Output the [x, y] coordinate of the center of the cell containing the given text.  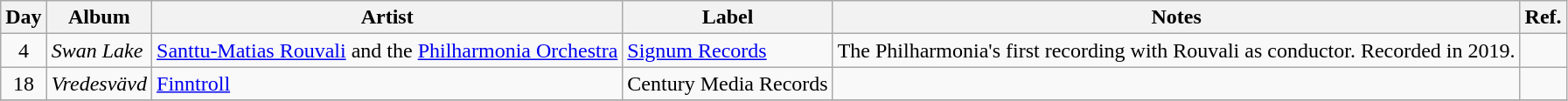
The Philharmonia's first recording with Rouvali as conductor. Recorded in 2019. [1176, 50]
Vredesvävd [99, 84]
Notes [1176, 17]
Album [99, 17]
18 [24, 84]
Label [728, 17]
Signum Records [728, 50]
Century Media Records [728, 84]
Santtu-Matias Rouvali and the Philharmonia Orchestra [387, 50]
4 [24, 50]
Swan Lake [99, 50]
Artist [387, 17]
Ref. [1543, 17]
Day [24, 17]
Finntroll [387, 84]
